Identify which cell holds the provided text, then report its [X, Y] central coordinate. 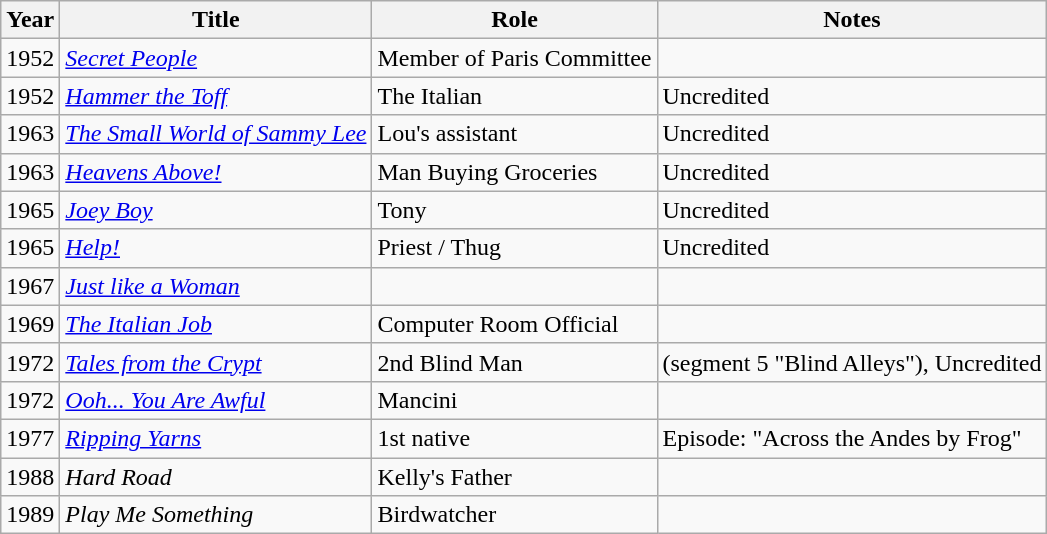
Priest / Thug [514, 248]
Kelly's Father [514, 477]
Tales from the Crypt [216, 362]
Ripping Yarns [216, 438]
Just like a Woman [216, 286]
Secret People [216, 58]
Episode: "Across the Andes by Frog" [852, 438]
Ooh... You Are Awful [216, 400]
The Italian Job [216, 324]
Member of Paris Committee [514, 58]
The Small World of Sammy Lee [216, 134]
1989 [30, 515]
Help! [216, 248]
Year [30, 20]
Computer Room Official [514, 324]
Mancini [514, 400]
Lou's assistant [514, 134]
Heavens Above! [216, 172]
Title [216, 20]
1969 [30, 324]
2nd Blind Man [514, 362]
(segment 5 "Blind Alleys"), Uncredited [852, 362]
Hard Road [216, 477]
Role [514, 20]
The Italian [514, 96]
Hammer the Toff [216, 96]
Tony [514, 210]
1988 [30, 477]
Birdwatcher [514, 515]
Man Buying Groceries [514, 172]
1st native [514, 438]
Play Me Something [216, 515]
1967 [30, 286]
Notes [852, 20]
1977 [30, 438]
Joey Boy [216, 210]
